For the text-containing cell, return its midpoint in (x, y) coordinate format. 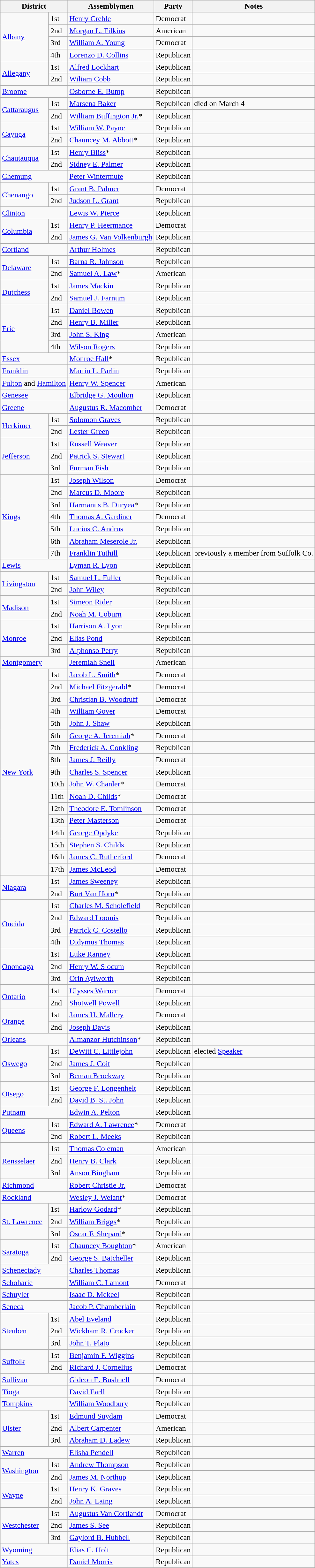
Chautauqua (25, 158)
Wilson Rogers (111, 346)
Kings (25, 517)
Warren (34, 1452)
James Mackin (111, 286)
Herkimer (25, 426)
Frederick A. Conkling (111, 748)
William Buffington Jr.* (111, 116)
George A. Jeremiah* (111, 735)
Henry W. Spencer (111, 383)
Ulysses Warner (111, 991)
James McLeod (111, 869)
Dutchess (25, 292)
15th (58, 845)
DeWitt C. Littlejohn (111, 1051)
Albany (25, 37)
Lyman R. Lyon (111, 565)
Gaylord B. Hubbell (111, 1538)
Henry P. Heermance (111, 225)
William A. Young (111, 43)
14th (58, 833)
Wiliam Cobb (111, 79)
Jefferson (25, 456)
Oswego (25, 1064)
9th (58, 772)
Westchester (25, 1525)
Party (173, 6)
Charles Thomas (111, 1270)
Edward A. Lawrence* (111, 1124)
Lorenzo D. Collins (111, 55)
Arthur Holmes (111, 249)
Sullivan (34, 1380)
Chenango (25, 195)
Essex (34, 359)
Alphonso Perry (111, 650)
William C. Lamont (111, 1282)
Anson Bingham (111, 1173)
Judson L. Grant (111, 201)
Charles S. Spencer (111, 772)
Schuyler (34, 1294)
Patrick C. Costello (111, 930)
John S. King (111, 334)
Seneca (34, 1307)
Richmond (34, 1185)
Henry Creble (111, 19)
Madison (25, 608)
Monroe (25, 638)
John T. Plato (111, 1343)
Erie (25, 328)
Jeremiah Snell (111, 663)
Wesley J. Weiant* (111, 1197)
William Gover (111, 711)
Henry Bliss* (111, 152)
Robert Christie Jr. (111, 1185)
David Earll (111, 1392)
10th (58, 784)
Burt Van Horn* (111, 893)
Steuben (25, 1331)
Morgan L. Filkins (111, 31)
Montgomery (34, 663)
St. Lawrence (25, 1222)
James J. Reilly (111, 760)
Lester Green (111, 432)
Livingston (25, 584)
Tompkins (34, 1404)
George Opdyke (111, 833)
Notes (254, 6)
16th (58, 857)
Theodore E. Tomlinson (111, 808)
Henry K. Graves (111, 1489)
Lewis (34, 565)
Queens (25, 1130)
Delaware (25, 268)
Martin L. Parlin (111, 371)
elected Speaker (254, 1051)
Oneida (25, 924)
Orin Aylworth (111, 979)
Grant B. Palmer (111, 189)
Greene (34, 407)
Richard J. Cornelius (111, 1367)
Benjamin F. Wiggins (111, 1355)
Charles M. Scholefield (111, 905)
James S. See (111, 1526)
Michael Fitzgerald* (111, 687)
Genesee (34, 395)
Franklin Tuthill (111, 553)
Washington (25, 1471)
Clinton (34, 213)
James Sweeney (111, 881)
Abel Eveland (111, 1319)
David B. St. John (111, 1100)
Suffolk (25, 1361)
Andrew Thompson (111, 1465)
Samuel J. Farnum (111, 298)
Allegany (25, 73)
John Wiley (111, 590)
Luke Ranney (111, 954)
George F. Longenhelt (111, 1088)
Wyoming (34, 1550)
Elbridge G. Moulton (111, 395)
Harlow Godard* (111, 1209)
Peter Wintermute (111, 177)
Simeon Rider (111, 602)
Saratoga (25, 1252)
Edwin A. Pelton (111, 1112)
Tioga (34, 1392)
Augustus Van Cortlandt (111, 1513)
Schoharie (34, 1282)
previously a member from Suffolk Co. (254, 553)
James M. Northup (111, 1477)
Columbia (25, 231)
George S. Batcheller (111, 1258)
Stephen S. Childs (111, 845)
Schenectady (34, 1270)
Wayne (25, 1495)
Jacob P. Chamberlain (111, 1307)
Yates (34, 1562)
Thomas A. Gardiner (111, 517)
Albert Carpenter (111, 1428)
8th (58, 760)
Robert L. Meeks (111, 1137)
Sidney E. Palmer (111, 164)
William Woodbury (111, 1404)
Cortland (34, 249)
Chauncey Boughton* (111, 1246)
Daniel Bowen (111, 310)
Russell Weaver (111, 444)
Marcus D. Moore (111, 492)
Gideon E. Bushnell (111, 1380)
Osborne E. Bump (111, 91)
Thomas Coleman (111, 1149)
Niagara (25, 887)
Shotwell Powell (111, 1003)
Orange (25, 1021)
Noah M. Coburn (111, 614)
Harmanus B. Duryea* (111, 504)
Almanzor Hutchinson* (111, 1039)
Chemung (34, 177)
Joseph Davis (111, 1027)
James G. Van Volkenburgh (111, 237)
Christian B. Woodruff (111, 699)
Edward Loomis (111, 918)
Chauncey M. Abbott* (111, 140)
Noah D. Childs* (111, 796)
Putnam (34, 1112)
John A. Laing (111, 1501)
11th (58, 796)
Fulton and Hamilton (34, 383)
Isaac D. Mekeel (111, 1294)
James H. Mallery (111, 1015)
John J. Shaw (111, 723)
13th (58, 821)
Broome (34, 91)
William Briggs* (111, 1222)
Solomon Graves (111, 420)
Samuel A. Law* (111, 274)
Henry W. Slocum (111, 966)
Peter Masterson (111, 821)
died on March 4 (254, 103)
Harrison A. Lyon (111, 626)
Onondaga (25, 966)
James C. Rutherford (111, 857)
Elias C. Holt (111, 1550)
Abraham Meserole Jr. (111, 541)
Henry B. Clark (111, 1161)
Ulster (25, 1428)
Abraham D. Ladew (111, 1440)
Patrick S. Stewart (111, 456)
Assemblymen (111, 6)
Joseph Wilson (111, 480)
17th (58, 869)
Augustus R. Macomber (111, 407)
Jacob L. Smith* (111, 675)
Daniel Morris (111, 1562)
Rockland (34, 1197)
Samuel L. Fuller (111, 578)
Lewis W. Pierce (111, 213)
Monroe Hall* (111, 359)
Elisha Pendell (111, 1452)
Wickham R. Crocker (111, 1331)
Barna R. Johnson (111, 261)
Rensselaer (25, 1161)
Cattaraugus (25, 110)
Otsego (25, 1094)
Didymus Thomas (111, 942)
Franklin (34, 371)
Orleans (34, 1039)
Elias Pond (111, 638)
Lucius C. Andrus (111, 529)
Oscar F. Shepard* (111, 1234)
Beman Brockway (111, 1076)
William W. Payne (111, 128)
12th (58, 808)
Cayuga (25, 134)
Edmund Suydam (111, 1416)
Henry B. Miller (111, 322)
Ontario (25, 997)
Marsena Baker (111, 103)
John W. Chanler* (111, 784)
District (34, 6)
Alfred Lockhart (111, 67)
James J. Coit (111, 1064)
Furman Fish (111, 468)
New York (25, 772)
